Find where the given text appears and provide that cell's center as [x, y] coordinate. 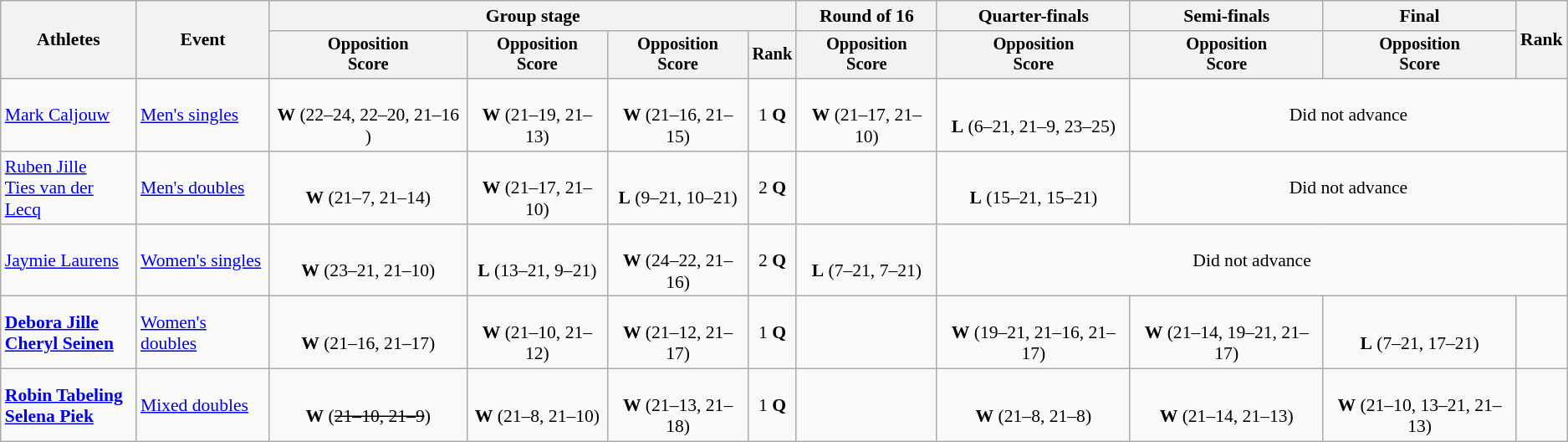
Jaymie Laurens [69, 261]
W (24–22, 21–16) [677, 261]
W (21–12, 21–17) [677, 333]
Women's singles [202, 261]
Semi-finals [1226, 16]
Men's doubles [202, 188]
W (21–19, 21–13) [537, 116]
L (13–21, 9–21) [537, 261]
W (21–16, 21–15) [677, 116]
W (21–14, 19–21, 21–17) [1226, 333]
W (21–10, 21–12) [537, 333]
W (23–21, 21–10) [368, 261]
Round of 16 [866, 16]
Women's doubles [202, 333]
L (9–21, 10–21) [677, 188]
W (19–21, 21–16, 21–17) [1034, 333]
W (21–13, 21–18) [677, 405]
Ruben JilleTies van der Lecq [69, 188]
L (15–21, 15–21) [1034, 188]
W (21–14, 21–13) [1226, 405]
W (21–10, 21–9) [368, 405]
W (22–24, 22–20, 21–16 ) [368, 116]
W (21–16, 21–17) [368, 333]
Mixed doubles [202, 405]
W (21–8, 21–8) [1034, 405]
L (7–21, 17–21) [1420, 333]
Debora JilleCheryl Seinen [69, 333]
Men's singles [202, 116]
Final [1420, 16]
Robin TabelingSelena Piek [69, 405]
L (7–21, 7–21) [866, 261]
Quarter-finals [1034, 16]
W (21–10, 13–21, 21–13) [1420, 405]
W (21–8, 21–10) [537, 405]
Event [202, 40]
Mark Caljouw [69, 116]
L (6–21, 21–9, 23–25) [1034, 116]
W (21–7, 21–14) [368, 188]
Athletes [69, 40]
Group stage [533, 16]
